Return the (X, Y) coordinate for the center point of the cell that contains the specified text.  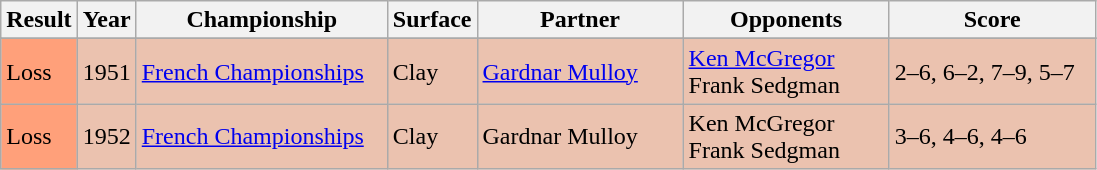
2–6, 6–2, 7–9, 5–7 (992, 72)
1952 (106, 136)
Opponents (786, 20)
Result (39, 20)
3–6, 4–6, 4–6 (992, 136)
1951 (106, 72)
Year (106, 20)
Partner (580, 20)
Surface (432, 20)
Score (992, 20)
Championship (262, 20)
